Locate the cell with the specified text and output its (X, Y) center coordinate. 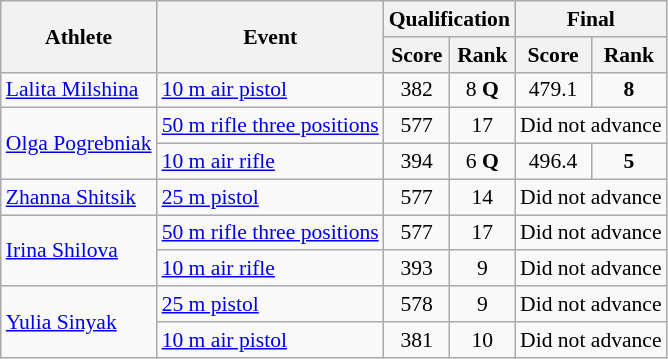
8 Q (482, 90)
5 (628, 162)
393 (417, 269)
6 Q (482, 162)
Athlete (79, 36)
Zhanna Shitsik (79, 197)
394 (417, 162)
8 (628, 90)
Lalita Milshina (79, 90)
Irina Shilova (79, 250)
14 (482, 197)
Event (270, 36)
Qualification (450, 19)
496.4 (553, 162)
381 (417, 340)
479.1 (553, 90)
Final (591, 19)
Olga Pogrebniak (79, 144)
578 (417, 304)
Yulia Sinyak (79, 322)
382 (417, 90)
10 (482, 340)
